Identify which cell holds the provided text, then report its (x, y) central coordinate. 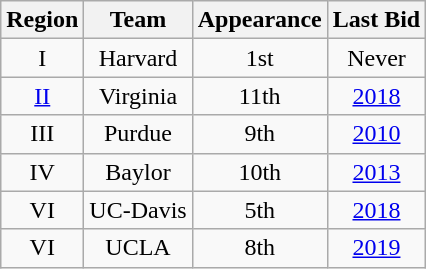
Team (138, 20)
II (42, 96)
5th (260, 210)
2013 (376, 172)
2010 (376, 134)
UCLA (138, 248)
11th (260, 96)
Virginia (138, 96)
8th (260, 248)
Harvard (138, 58)
1st (260, 58)
Purdue (138, 134)
Never (376, 58)
UC-Davis (138, 210)
Last Bid (376, 20)
Region (42, 20)
IV (42, 172)
I (42, 58)
III (42, 134)
Baylor (138, 172)
10th (260, 172)
9th (260, 134)
Appearance (260, 20)
2019 (376, 248)
